Determine the [X, Y] coordinate at the center of the cell enclosing the given text.  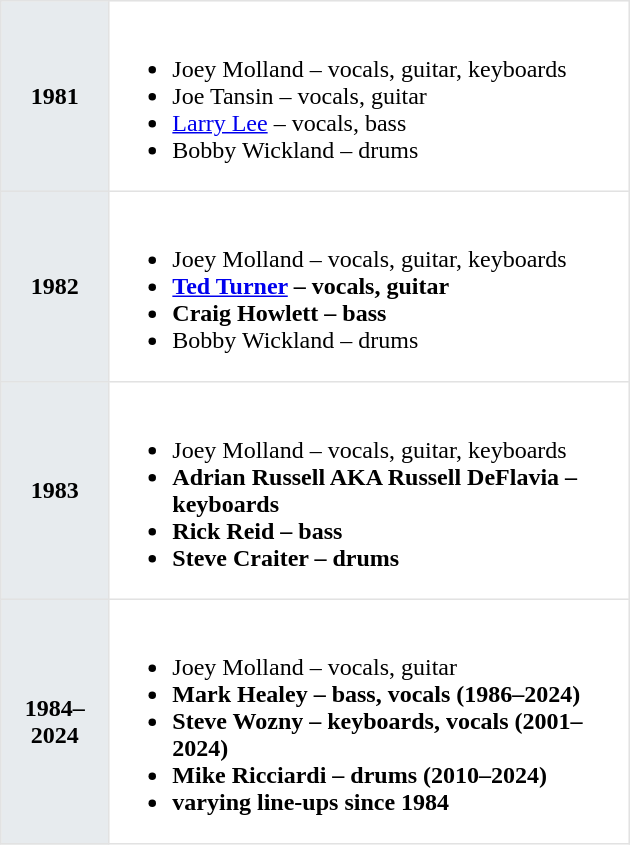
1981 [55, 96]
1984–2024 [55, 721]
1982 [55, 286]
Joey Molland – vocals, guitar, keyboardsJoe Tansin – vocals, guitarLarry Lee – vocals, bassBobby Wickland – drums [370, 96]
Joey Molland – vocals, guitar, keyboardsTed Turner – vocals, guitarCraig Howlett – bassBobby Wickland – drums [370, 286]
1983 [55, 491]
Joey Molland – vocals, guitar, keyboardsAdrian Russell AKA Russell DeFlavia – keyboardsRick Reid – bassSteve Craiter – drums [370, 491]
